Capture the cell that displays the provided text and extract its (X, Y) central coordinate. 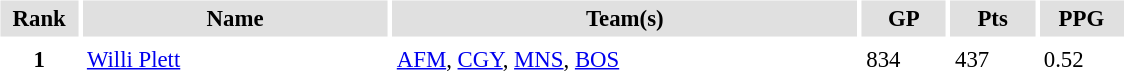
Team(s) (624, 18)
PPG (1081, 18)
Name (234, 18)
Rank (38, 18)
GP (904, 18)
Pts (993, 18)
